Identify which cell holds the provided text, then report its (X, Y) central coordinate. 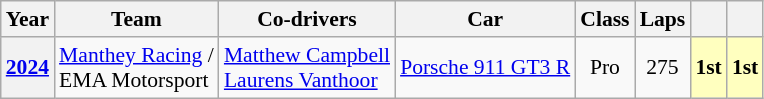
Year (28, 19)
Laps (663, 19)
Car (485, 19)
275 (663, 68)
Porsche 911 GT3 R (485, 68)
Manthey Racing / EMA Motorsport (136, 68)
2024 (28, 68)
Class (604, 19)
Co-drivers (307, 19)
Team (136, 19)
Matthew Campbell Laurens Vanthoor (307, 68)
Pro (604, 68)
